Scan for the cell matching the given text and deliver its (x, y) coordinate at center. 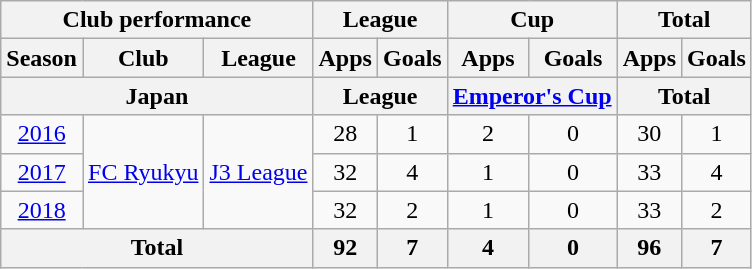
96 (649, 248)
J3 League (258, 172)
28 (345, 134)
92 (345, 248)
Emperor's Cup (532, 96)
Cup (532, 20)
Japan (157, 96)
Season (42, 58)
Club performance (157, 20)
2018 (42, 210)
30 (649, 134)
Club (142, 58)
2016 (42, 134)
2017 (42, 172)
FC Ryukyu (142, 172)
